Output the (x, y) coordinate of the center of the cell containing the given text.  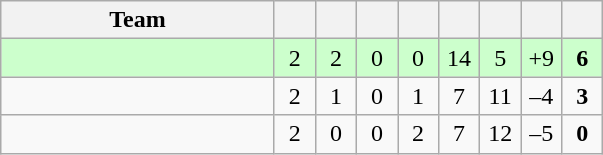
6 (582, 58)
+9 (542, 58)
14 (460, 58)
Team (138, 20)
12 (500, 134)
11 (500, 96)
–4 (542, 96)
5 (500, 58)
3 (582, 96)
–5 (542, 134)
